From the cell containing the given text, extract its center point as (x, y) coordinate. 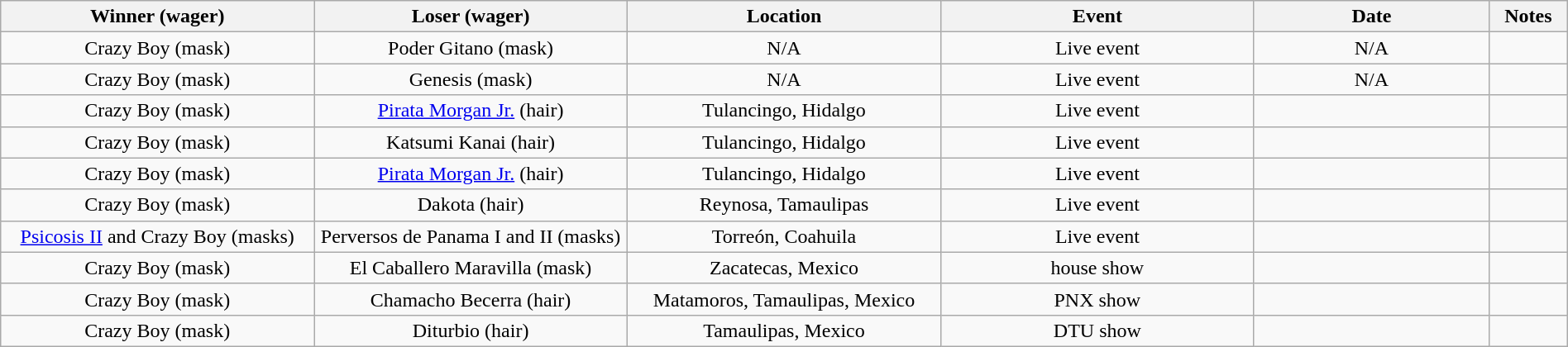
PNX show (1097, 299)
Perversos de Panama I and II (masks) (471, 236)
Zacatecas, Mexico (784, 268)
house show (1097, 268)
DTU show (1097, 330)
Date (1371, 17)
Matamoros, Tamaulipas, Mexico (784, 299)
Katsumi Kanai (hair) (471, 142)
Loser (wager) (471, 17)
Notes (1528, 17)
Dakota (hair) (471, 205)
Torreón, Coahuila (784, 236)
El Caballero Maravilla (mask) (471, 268)
Location (784, 17)
Chamacho Becerra (hair) (471, 299)
Poder Gitano (mask) (471, 48)
Genesis (mask) (471, 79)
Psicosis II and Crazy Boy (masks) (157, 236)
Diturbio (hair) (471, 330)
Reynosa, Tamaulipas (784, 205)
Tamaulipas, Mexico (784, 330)
Winner (wager) (157, 17)
Event (1097, 17)
